Find where the given text appears and provide that cell's center as (X, Y) coordinate. 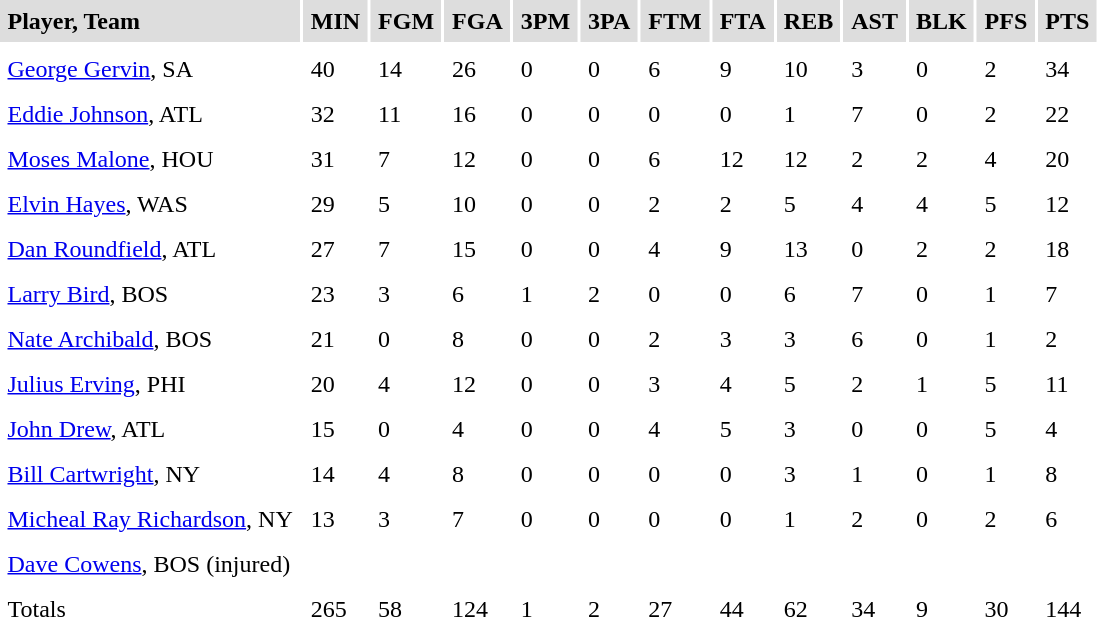
3PA (610, 21)
Dave Cowens, BOS (injured) (150, 564)
PFS (1006, 21)
Eddie Johnson, ATL (150, 114)
FTA (742, 21)
John Drew, ATL (150, 429)
32 (335, 114)
AST (875, 21)
34 (1068, 69)
Micheal Ray Richardson, NY (150, 519)
18 (1068, 249)
21 (335, 339)
22 (1068, 114)
BLK (941, 21)
27 (335, 249)
29 (335, 204)
Elvin Hayes, WAS (150, 204)
FTM (675, 21)
George Gervin, SA (150, 69)
26 (478, 69)
Nate Archibald, BOS (150, 339)
MIN (335, 21)
Dan Roundfield, ATL (150, 249)
Player, Team (150, 21)
Julius Erving, PHI (150, 384)
Moses Malone, HOU (150, 159)
16 (478, 114)
PTS (1068, 21)
23 (335, 294)
FGA (478, 21)
40 (335, 69)
31 (335, 159)
FGM (406, 21)
Bill Cartwright, NY (150, 474)
Larry Bird, BOS (150, 294)
3PM (545, 21)
REB (808, 21)
